For the text-containing cell, return its midpoint in [x, y] coordinate format. 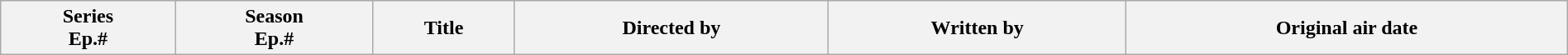
SeriesEp.# [88, 28]
Written by [978, 28]
Original air date [1347, 28]
SeasonEp.# [275, 28]
Directed by [672, 28]
Title [443, 28]
